Detect which cell encompasses the target text, then output its [X, Y] center coordinate. 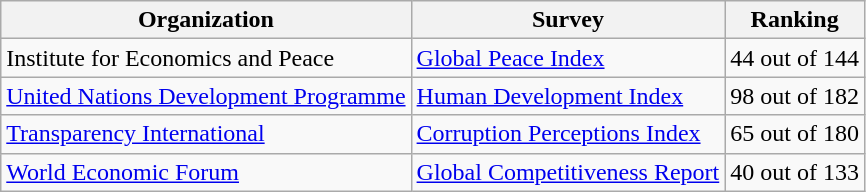
Human Development Index [568, 96]
44 out of 144 [795, 58]
Global Competitiveness Report [568, 172]
65 out of 180 [795, 134]
Transparency International [206, 134]
United Nations Development Programme [206, 96]
Global Peace Index [568, 58]
98 out of 182 [795, 96]
Corruption Perceptions Index [568, 134]
Institute for Economics and Peace [206, 58]
Organization [206, 20]
40 out of 133 [795, 172]
Ranking [795, 20]
Survey [568, 20]
World Economic Forum [206, 172]
